Return the [x, y] coordinate for the center point of the cell that contains the specified text.  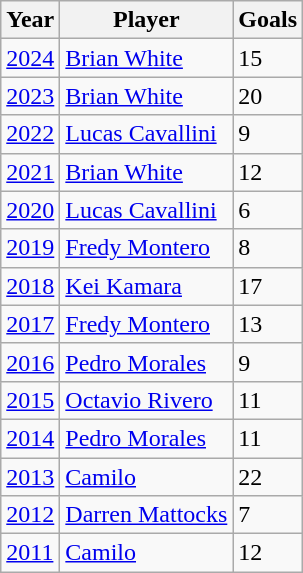
Goals [268, 20]
7 [268, 515]
Octavio Rivero [146, 400]
8 [268, 248]
17 [268, 286]
2024 [30, 58]
2023 [30, 96]
2021 [30, 172]
6 [268, 210]
15 [268, 58]
2018 [30, 286]
2019 [30, 248]
2012 [30, 515]
Year [30, 20]
2014 [30, 438]
22 [268, 477]
20 [268, 96]
2013 [30, 477]
2011 [30, 553]
Darren Mattocks [146, 515]
2015 [30, 400]
2016 [30, 362]
2017 [30, 324]
2022 [30, 134]
Player [146, 20]
13 [268, 324]
Kei Kamara [146, 286]
2020 [30, 210]
